From the cell containing the given text, extract its center point as (X, Y) coordinate. 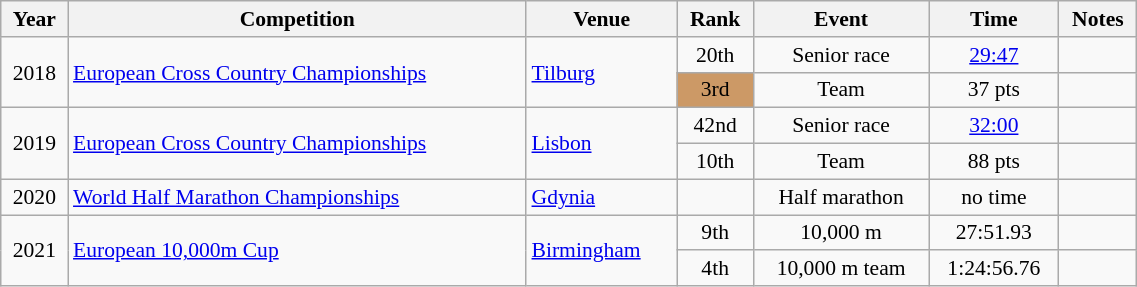
1:24:56.76 (994, 269)
10,000 m team (840, 269)
Rank (715, 19)
Half marathon (840, 197)
Tilburg (601, 72)
10,000 m (840, 233)
4th (715, 269)
2018 (34, 72)
2021 (34, 250)
European 10,000m Cup (297, 250)
Event (840, 19)
20th (715, 55)
Year (34, 19)
Competition (297, 19)
3rd (715, 90)
37 pts (994, 90)
Lisbon (601, 144)
27:51.93 (994, 233)
9th (715, 233)
2019 (34, 144)
World Half Marathon Championships (297, 197)
2020 (34, 197)
32:00 (994, 126)
29:47 (994, 55)
Gdynia (601, 197)
42nd (715, 126)
Venue (601, 19)
Notes (1098, 19)
88 pts (994, 162)
no time (994, 197)
Time (994, 19)
Birmingham (601, 250)
10th (715, 162)
